Find where the given text appears and provide that cell's center as (X, Y) coordinate. 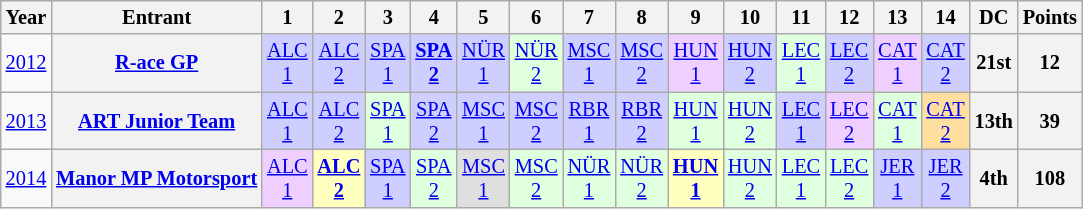
10 (750, 17)
4th (994, 178)
14 (945, 17)
7 (590, 17)
JER2 (945, 178)
11 (801, 17)
8 (642, 17)
13th (994, 121)
6 (536, 17)
21st (994, 63)
Entrant (156, 17)
5 (484, 17)
2014 (26, 178)
13 (897, 17)
RBR1 (590, 121)
DC (994, 17)
ART Junior Team (156, 121)
R-ace GP (156, 63)
Manor MP Motorsport (156, 178)
1 (287, 17)
2013 (26, 121)
9 (696, 17)
39 (1050, 121)
Year (26, 17)
JER1 (897, 178)
4 (434, 17)
Points (1050, 17)
2012 (26, 63)
2 (340, 17)
RBR2 (642, 121)
3 (388, 17)
108 (1050, 178)
